Pinpoint the cell where the given text exists, returning its (X, Y) midpoint coordinate. 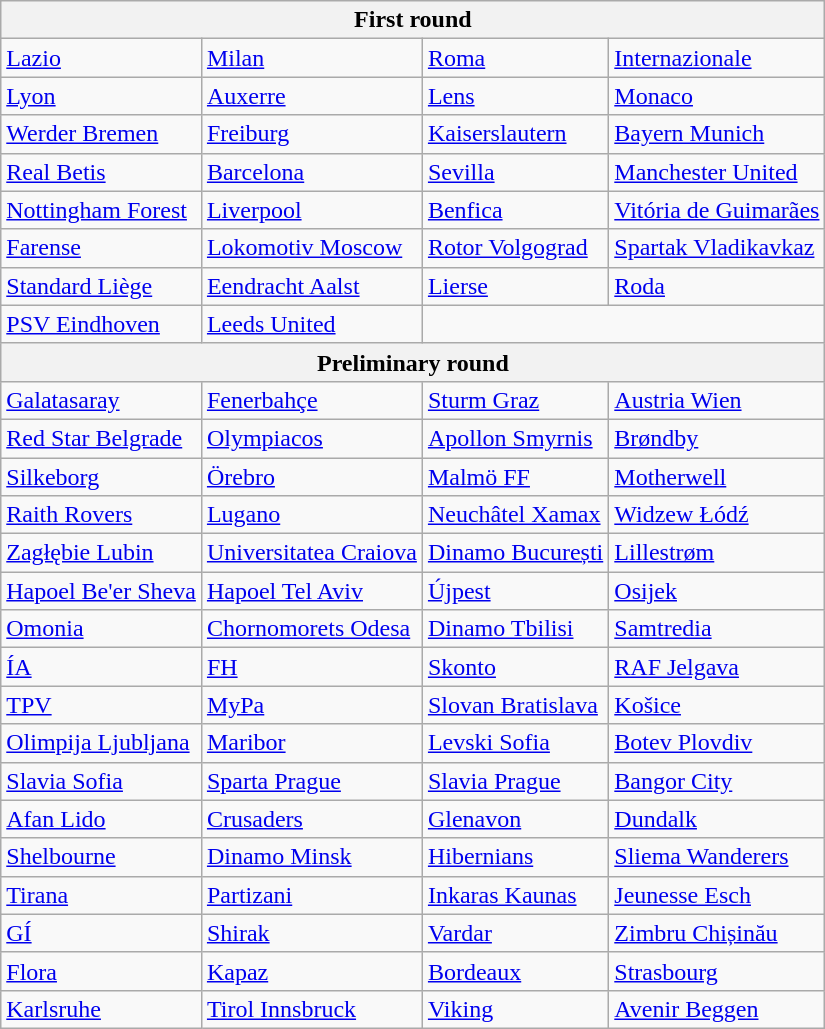
Nottingham Forest (102, 210)
Bangor City (717, 781)
Real Betis (102, 172)
Sevilla (515, 172)
Osijek (717, 591)
Freiburg (312, 134)
Motherwell (717, 477)
Benfica (515, 210)
Újpest (515, 591)
Tirol Innsbruck (312, 1009)
Jeunesse Esch (717, 895)
Košice (717, 705)
Rotor Volgograd (515, 248)
Botev Plovdiv (717, 743)
Widzew Łódź (717, 515)
Barcelona (312, 172)
Zagłębie Lubin (102, 553)
Lillestrøm (717, 553)
Kaiserslautern (515, 134)
Brøndby (717, 438)
Hibernians (515, 857)
Lokomotiv Moscow (312, 248)
RAF Jelgava (717, 667)
MyPa (312, 705)
Inkaras Kaunas (515, 895)
GÍ (102, 933)
Slavia Sofia (102, 781)
Strasbourg (717, 971)
Chornomorets Odesa (312, 629)
Leeds United (312, 324)
Lens (515, 96)
Slovan Bratislava (515, 705)
Galatasaray (102, 400)
Hapoel Be'er Sheva (102, 591)
Glenavon (515, 819)
Karlsruhe (102, 1009)
Lyon (102, 96)
Bayern Munich (717, 134)
Silkeborg (102, 477)
Monaco (717, 96)
Tirana (102, 895)
Red Star Belgrade (102, 438)
Levski Sofia (515, 743)
Fenerbahçe (312, 400)
Roma (515, 58)
Hapoel Tel Aviv (312, 591)
Zimbru Chișinău (717, 933)
Raith Rovers (102, 515)
Shirak (312, 933)
Spartak Vladikavkaz (717, 248)
Milan (312, 58)
FH (312, 667)
Avenir Beggen (717, 1009)
Standard Liège (102, 286)
Manchester United (717, 172)
Liverpool (312, 210)
Slavia Prague (515, 781)
Farense (102, 248)
Samtredia (717, 629)
Universitatea Craiova (312, 553)
ÍA (102, 667)
Sturm Graz (515, 400)
Partizani (312, 895)
Eendracht Aalst (312, 286)
Preliminary round (413, 362)
Bordeaux (515, 971)
Viking (515, 1009)
Dinamo Tbilisi (515, 629)
First round (413, 20)
Dinamo București (515, 553)
PSV Eindhoven (102, 324)
Lugano (312, 515)
Vardar (515, 933)
Auxerre (312, 96)
Crusaders (312, 819)
Lazio (102, 58)
Kapaz (312, 971)
Omonia (102, 629)
Olympiacos (312, 438)
Shelbourne (102, 857)
Roda (717, 286)
Flora (102, 971)
Malmö FF (515, 477)
Dundalk (717, 819)
Internazionale (717, 58)
Austria Wien (717, 400)
Apollon Smyrnis (515, 438)
Sparta Prague (312, 781)
Dinamo Minsk (312, 857)
TPV (102, 705)
Vitória de Guimarães (717, 210)
Werder Bremen (102, 134)
Lierse (515, 286)
Sliema Wanderers (717, 857)
Maribor (312, 743)
Örebro (312, 477)
Afan Lido (102, 819)
Neuchâtel Xamax (515, 515)
Skonto (515, 667)
Olimpija Ljubljana (102, 743)
